Find where the given text appears and provide that cell's center as (x, y) coordinate. 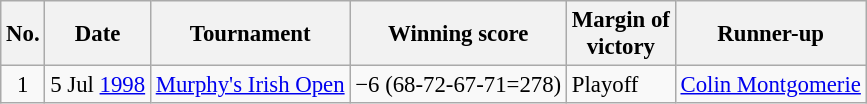
Tournament (250, 34)
Margin ofvictory (622, 34)
5 Jul 1998 (98, 85)
No. (23, 34)
Winning score (458, 34)
−6 (68-72-67-71=278) (458, 85)
Colin Montgomerie (770, 85)
Date (98, 34)
Murphy's Irish Open (250, 85)
Runner-up (770, 34)
Playoff (622, 85)
1 (23, 85)
